Return (x, y) of the center of cell containing provided text 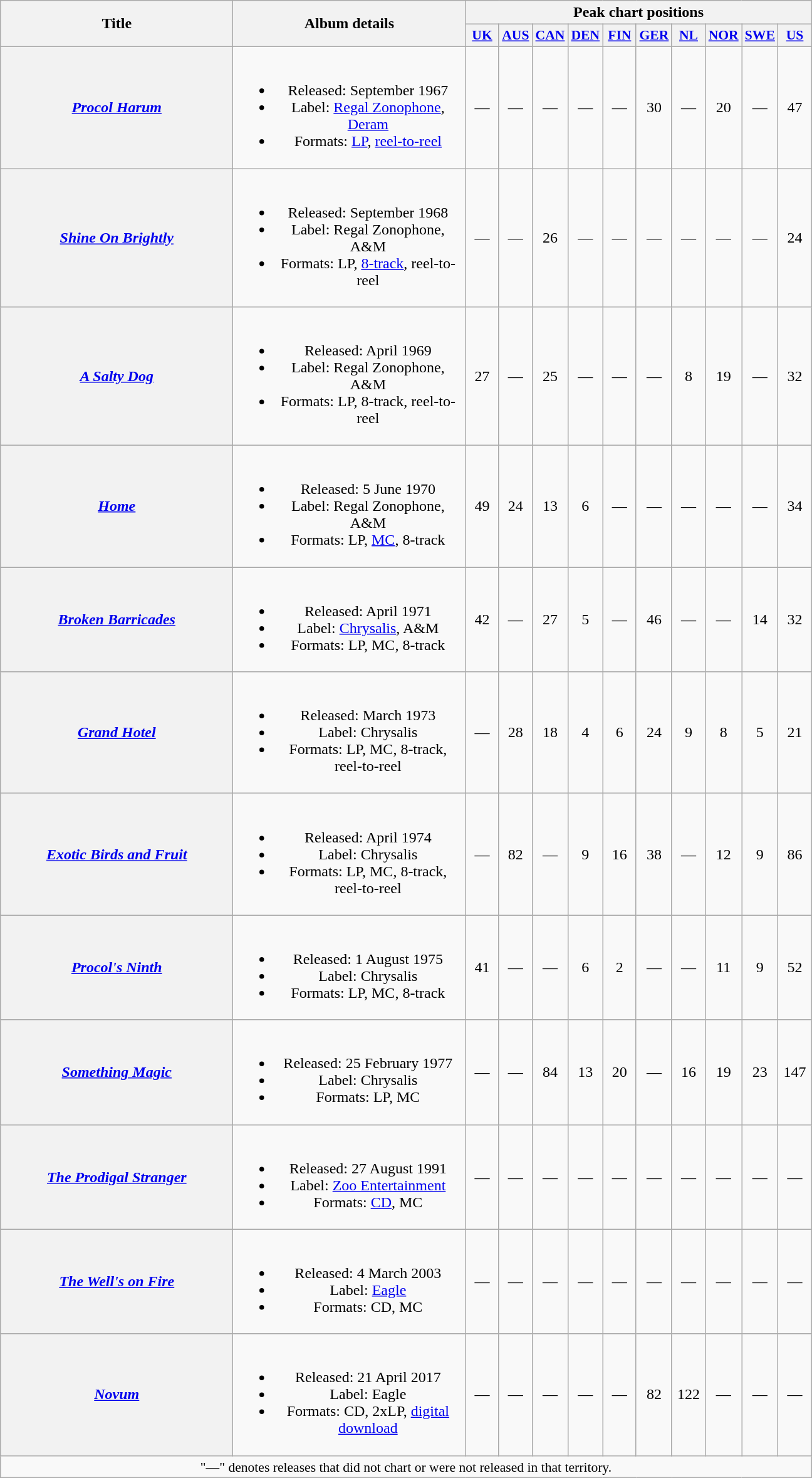
2 (619, 968)
11 (724, 968)
12 (724, 854)
4 (585, 733)
28 (515, 733)
Broken Barricades (117, 619)
Home (117, 506)
122 (688, 1395)
DEN (585, 36)
21 (794, 733)
UK (482, 36)
41 (482, 968)
Released: 27 August 1991Label: Zoo EntertainmentFormats: CD, MC (350, 1177)
Released: 5 June 1970Label: Regal Zonophone, A&MFormats: LP, MC, 8-track (350, 506)
46 (654, 619)
The Well's on Fire (117, 1281)
Released: April 1971Label: Chrysalis, A&MFormats: LP, MC, 8-track (350, 619)
Procol Harum (117, 107)
Procol's Ninth (117, 968)
Released: March 1973Label: ChrysalisFormats: LP, MC, 8-track, reel-to-reel (350, 733)
52 (794, 968)
Released: September 1967Label: Regal Zonophone, DeramFormats: LP, reel-to-reel (350, 107)
Exotic Birds and Fruit (117, 854)
Title (117, 24)
34 (794, 506)
AUS (515, 36)
26 (550, 237)
The Prodigal Stranger (117, 1177)
Released: 4 March 2003Label: EagleFormats: CD, MC (350, 1281)
18 (550, 733)
FIN (619, 36)
86 (794, 854)
"—" denotes releases that did not chart or were not released in that territory. (406, 1467)
Shine On Brightly (117, 237)
A Salty Dog (117, 376)
GER (654, 36)
14 (760, 619)
Novum (117, 1395)
38 (654, 854)
147 (794, 1072)
Released: April 1974Label: ChrysalisFormats: LP, MC, 8-track, reel-to-reel (350, 854)
49 (482, 506)
Released: 1 August 1975Label: ChrysalisFormats: LP, MC, 8-track (350, 968)
25 (550, 376)
30 (654, 107)
SWE (760, 36)
Grand Hotel (117, 733)
Released: April 1969Label: Regal Zonophone, A&MFormats: LP, 8-track, reel-to-reel (350, 376)
84 (550, 1072)
NOR (724, 36)
47 (794, 107)
Peak chart positions (638, 13)
Something Magic (117, 1072)
CAN (550, 36)
Released: September 1968Label: Regal Zonophone, A&MFormats: LP, 8-track, reel-to-reel (350, 237)
Album details (350, 24)
42 (482, 619)
NL (688, 36)
Released: 25 February 1977Label: ChrysalisFormats: LP, MC (350, 1072)
US (794, 36)
23 (760, 1072)
Released: 21 April 2017Label: EagleFormats: CD, 2xLP, digital download (350, 1395)
